Capture the cell that displays the provided text and extract its [X, Y] central coordinate. 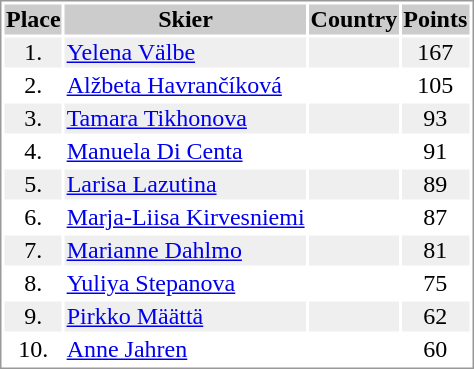
87 [436, 217]
62 [436, 317]
Pirkko Määttä [186, 317]
93 [436, 119]
91 [436, 151]
60 [436, 349]
Marja-Liisa Kirvesniemi [186, 217]
81 [436, 251]
Skier [186, 19]
Manuela Di Centa [186, 151]
9. [33, 317]
3. [33, 119]
Alžbeta Havrančíková [186, 85]
2. [33, 85]
10. [33, 349]
75 [436, 283]
4. [33, 151]
Country [354, 19]
Tamara Tikhonova [186, 119]
Anne Jahren [186, 349]
5. [33, 185]
Points [436, 19]
1. [33, 53]
8. [33, 283]
Larisa Lazutina [186, 185]
7. [33, 251]
Yuliya Stepanova [186, 283]
Place [33, 19]
6. [33, 217]
105 [436, 85]
Yelena Välbe [186, 53]
167 [436, 53]
Marianne Dahlmo [186, 251]
89 [436, 185]
